Provide the [X, Y] coordinate of the cell's center where the given text is located.  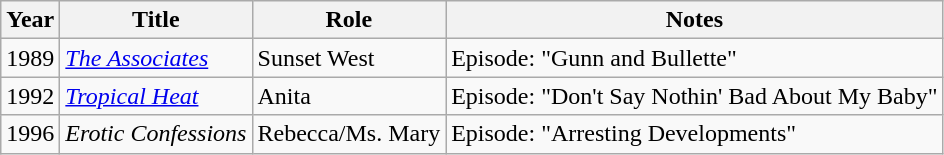
Rebecca/Ms. Mary [349, 134]
Tropical Heat [156, 96]
Notes [694, 20]
Title [156, 20]
Anita [349, 96]
Episode: "Arresting Developments" [694, 134]
1992 [30, 96]
1989 [30, 58]
Role [349, 20]
Episode: "Gunn and Bullette" [694, 58]
Year [30, 20]
Episode: "Don't Say Nothin' Bad About My Baby" [694, 96]
1996 [30, 134]
The Associates [156, 58]
Erotic Confessions [156, 134]
Sunset West [349, 58]
